Return the [x, y] coordinate for the center point of the cell that contains the specified text.  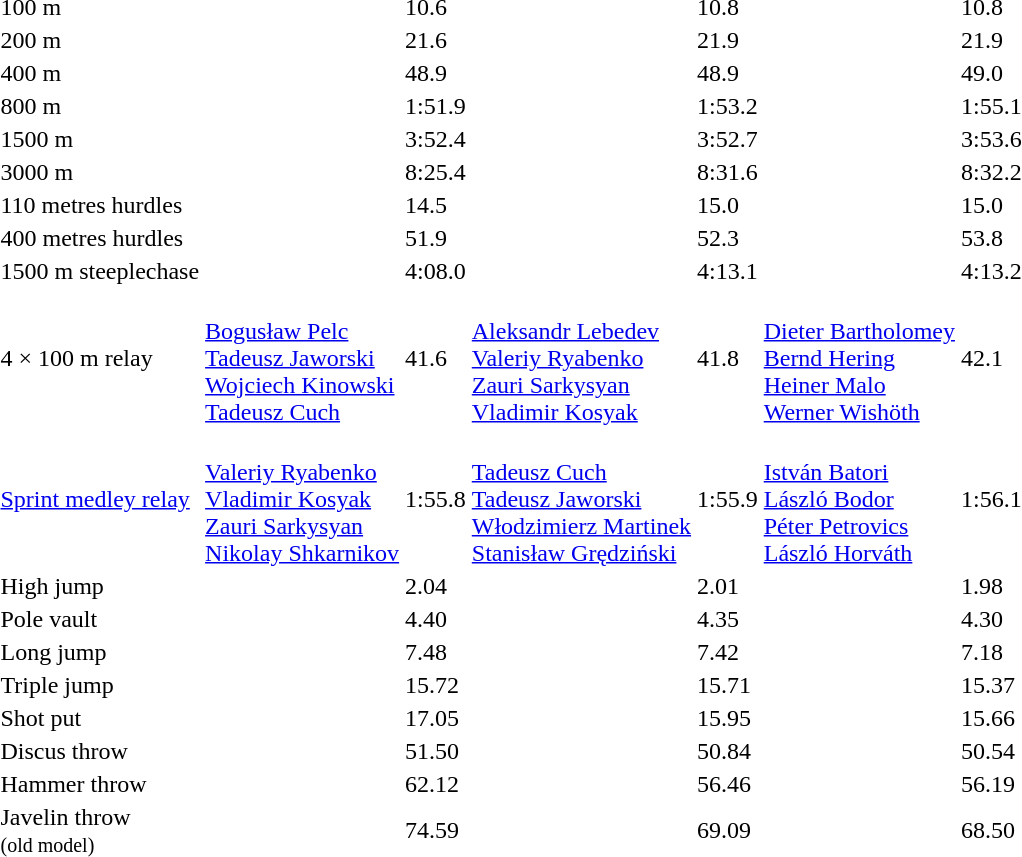
4.40 [436, 619]
56.46 [728, 784]
Aleksandr LebedevValeriy RyabenkoZauri SarkysyanVladimir Kosyak [581, 358]
8:31.6 [728, 172]
Valeriy RyabenkoVladimir KosyakZauri SarkysyanNikolay Shkarnikov [302, 499]
1:55.9 [728, 499]
21.9 [728, 40]
1:55.8 [436, 499]
1:51.9 [436, 106]
15.95 [728, 718]
4.35 [728, 619]
4:13.1 [728, 271]
51.50 [436, 751]
2.01 [728, 586]
41.6 [436, 358]
8:25.4 [436, 172]
52.3 [728, 238]
62.12 [436, 784]
15.71 [728, 685]
7.48 [436, 652]
41.8 [728, 358]
1:53.2 [728, 106]
Dieter BartholomeyBernd HeringHeiner MaloWerner Wishöth [859, 358]
17.05 [436, 718]
3:52.7 [728, 139]
3:52.4 [436, 139]
Tadeusz CuchTadeusz JaworskiWłodzimierz MartinekStanisław Grędziński [581, 499]
István BatoriLászló BodorPéter PetrovicsLászló Horváth [859, 499]
14.5 [436, 205]
Bogusław PelcTadeusz JaworskiWojciech KinowskiTadeusz Cuch [302, 358]
21.6 [436, 40]
50.84 [728, 751]
15.72 [436, 685]
15.0 [728, 205]
4:08.0 [436, 271]
2.04 [436, 586]
51.9 [436, 238]
7.42 [728, 652]
